Return the (X, Y) coordinate for the center point of the cell that contains the specified text.  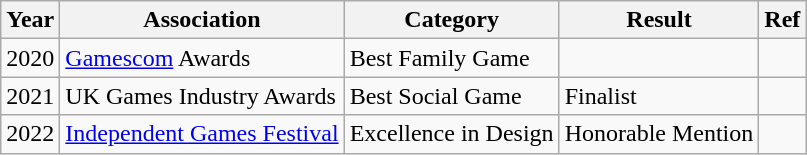
Category (452, 20)
2020 (30, 58)
Year (30, 20)
Association (202, 20)
Ref (782, 20)
Independent Games Festival (202, 134)
2022 (30, 134)
2021 (30, 96)
Honorable Mention (659, 134)
UK Games Industry Awards (202, 96)
Gamescom Awards (202, 58)
Excellence in Design (452, 134)
Result (659, 20)
Finalist (659, 96)
Best Social Game (452, 96)
Best Family Game (452, 58)
